Scan for the cell matching the given text and deliver its (x, y) coordinate at center. 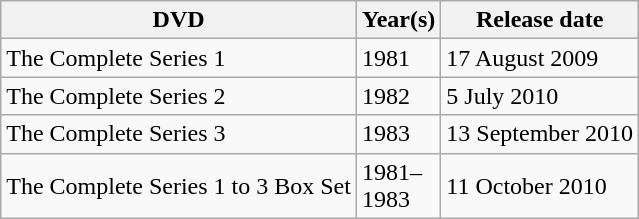
Year(s) (398, 20)
The Complete Series 3 (179, 134)
The Complete Series 1 to 3 Box Set (179, 186)
17 August 2009 (540, 58)
5 July 2010 (540, 96)
The Complete Series 2 (179, 96)
DVD (179, 20)
1981–1983 (398, 186)
The Complete Series 1 (179, 58)
1981 (398, 58)
1982 (398, 96)
1983 (398, 134)
Release date (540, 20)
11 October 2010 (540, 186)
13 September 2010 (540, 134)
